From the cell containing the given text, extract its center point as [X, Y] coordinate. 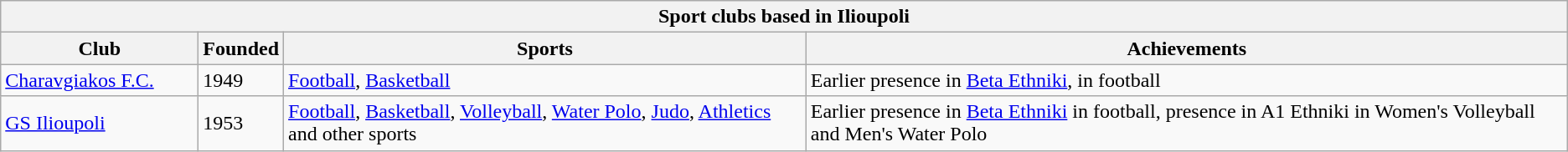
Charavgiakos F.C. [100, 80]
Sports [545, 48]
Club [100, 48]
Sport clubs based in Ilioupoli [784, 17]
GS Ilioupoli [100, 124]
Founded [241, 48]
Earlier presence in Beta Ethniki in football, presence in A1 Ethniki in Women's Volleyball and Men's Water Polo [1186, 124]
Achievements [1186, 48]
1949 [241, 80]
Football, Basketball, Volleyball, Water Polo, Judo, Athletics and other sports [545, 124]
Earlier presence in Beta Ethniki, in football [1186, 80]
Football, Basketball [545, 80]
1953 [241, 124]
